For the text-containing cell, return its midpoint in (x, y) coordinate format. 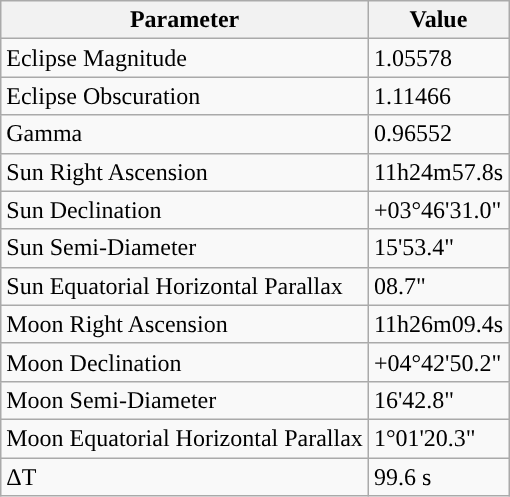
Sun Right Ascension (185, 172)
1.05578 (438, 58)
+04°42'50.2" (438, 362)
Eclipse Magnitude (185, 58)
0.96552 (438, 134)
Gamma (185, 134)
11h26m09.4s (438, 324)
+03°46'31.0" (438, 210)
Moon Semi-Diameter (185, 400)
15'53.4" (438, 248)
Eclipse Obscuration (185, 96)
Sun Semi-Diameter (185, 248)
Moon Declination (185, 362)
99.6 s (438, 477)
1°01'20.3" (438, 438)
Parameter (185, 20)
08.7" (438, 286)
Sun Declination (185, 210)
Value (438, 20)
16'42.8" (438, 400)
Moon Right Ascension (185, 324)
ΔT (185, 477)
11h24m57.8s (438, 172)
1.11466 (438, 96)
Moon Equatorial Horizontal Parallax (185, 438)
Sun Equatorial Horizontal Parallax (185, 286)
